Search for the cell housing the specified text and yield its (x, y) center coordinate. 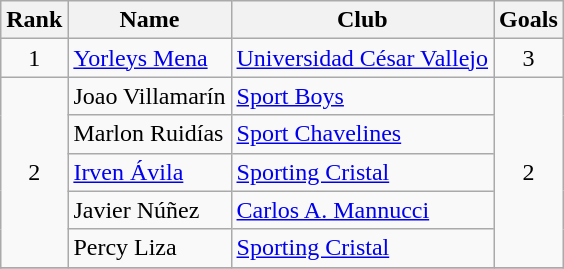
Sport Chavelines (362, 134)
1 (34, 58)
Marlon Ruidías (150, 134)
Javier Núñez (150, 210)
Percy Liza (150, 248)
Club (362, 20)
Rank (34, 20)
Goals (529, 20)
Sport Boys (362, 96)
Universidad César Vallejo (362, 58)
Yorleys Mena (150, 58)
Irven Ávila (150, 172)
Carlos A. Mannucci (362, 210)
Name (150, 20)
3 (529, 58)
Joao Villamarín (150, 96)
